Return (x, y) of the center of cell containing provided text 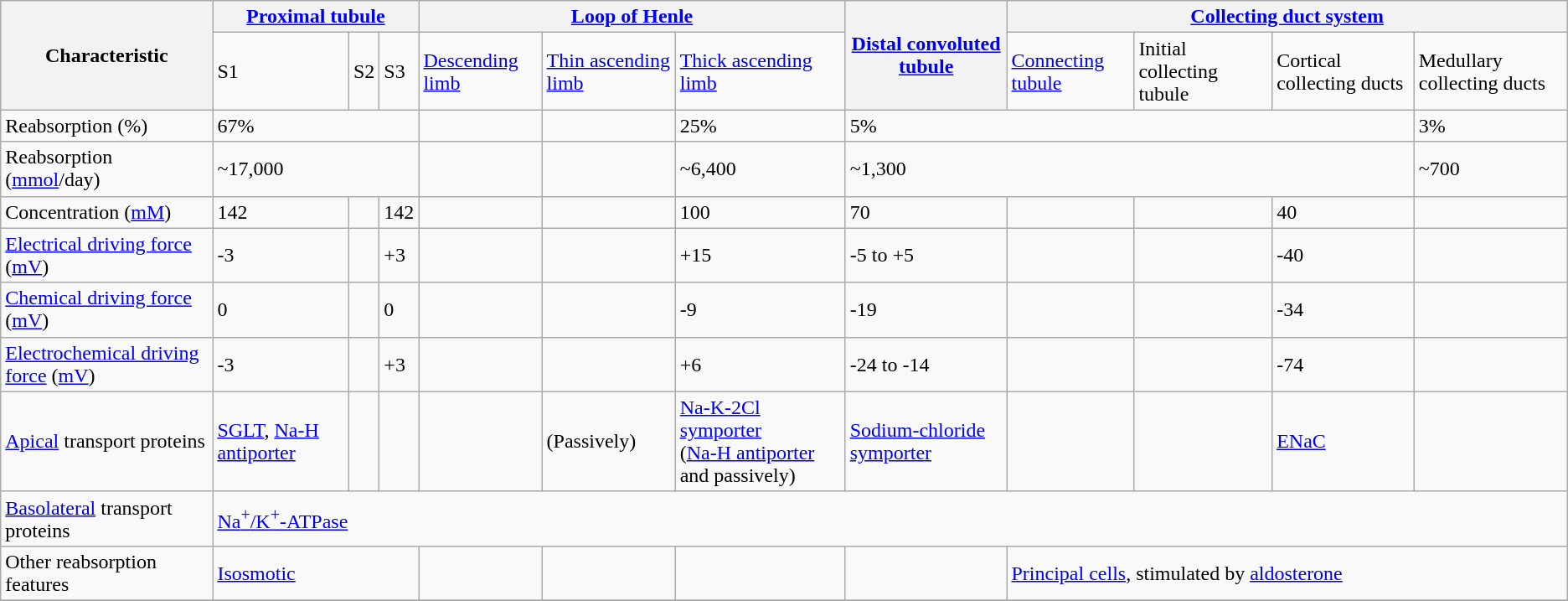
100 (761, 212)
25% (761, 126)
S1 (281, 71)
40 (1344, 212)
Electrical driving force (mV) (107, 255)
Initial collecting tubule (1203, 71)
SGLT, Na-H antiporter (281, 441)
Concentration (mM) (107, 212)
~6,400 (761, 169)
-40 (1344, 255)
S3 (399, 71)
Characteristic (107, 55)
Reabsorption (mmol/day) (107, 169)
Medullary collecting ducts (1491, 71)
67% (316, 126)
-9 (761, 310)
+15 (761, 255)
Basolateral transport proteins (107, 518)
Electrochemical driving force (mV) (107, 364)
Other reabsorption features (107, 573)
-19 (926, 310)
-24 to -14 (926, 364)
Apical transport proteins (107, 441)
Loop of Henle (632, 17)
Distal convoluted tubule (926, 55)
Thick ascending limb (761, 71)
Connecting tubule (1070, 71)
~17,000 (316, 169)
Chemical driving force (mV) (107, 310)
ENaC (1344, 441)
70 (926, 212)
-34 (1344, 310)
Thin ascending limb (608, 71)
Isosmotic (316, 573)
Proximal tubule (316, 17)
-74 (1344, 364)
+6 (761, 364)
(Passively) (608, 441)
3% (1491, 126)
~1,300 (1129, 169)
Na+/K+-ATPase (890, 518)
S2 (364, 71)
Collecting duct system (1287, 17)
Na-K-2Cl symporter (Na-H antiporter and passively) (761, 441)
Descending limb (481, 71)
Principal cells, stimulated by aldosterone (1287, 573)
Sodium-chloride symporter (926, 441)
Reabsorption (%) (107, 126)
-5 to +5 (926, 255)
Cortical collecting ducts (1344, 71)
~700 (1491, 169)
5% (1129, 126)
